Return [x, y] of the center of cell containing provided text 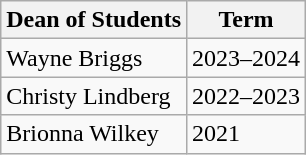
2022–2023 [246, 96]
2023–2024 [246, 58]
Christy Lindberg [94, 96]
Term [246, 20]
2021 [246, 134]
Dean of Students [94, 20]
Wayne Briggs [94, 58]
Brionna Wilkey [94, 134]
